Search for the cell housing the specified text and yield its [x, y] center coordinate. 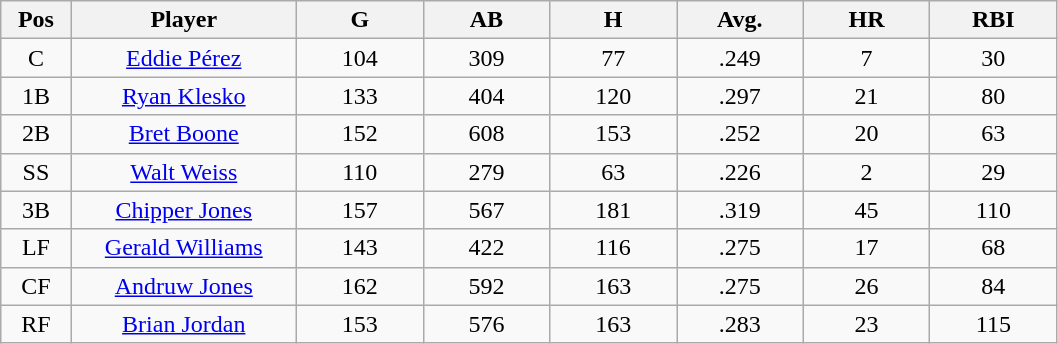
404 [486, 96]
104 [360, 58]
Eddie Pérez [184, 58]
567 [486, 210]
3B [36, 210]
45 [866, 210]
30 [994, 58]
.252 [740, 134]
Ryan Klesko [184, 96]
Player [184, 20]
80 [994, 96]
Gerald Williams [184, 248]
84 [994, 286]
HR [866, 20]
RBI [994, 20]
116 [614, 248]
592 [486, 286]
181 [614, 210]
162 [360, 286]
68 [994, 248]
G [360, 20]
152 [360, 134]
576 [486, 324]
157 [360, 210]
29 [994, 172]
Bret Boone [184, 134]
.226 [740, 172]
115 [994, 324]
H [614, 20]
Pos [36, 20]
CF [36, 286]
Brian Jordan [184, 324]
422 [486, 248]
RF [36, 324]
17 [866, 248]
1B [36, 96]
Andruw Jones [184, 286]
SS [36, 172]
143 [360, 248]
608 [486, 134]
2 [866, 172]
C [36, 58]
.297 [740, 96]
.249 [740, 58]
AB [486, 20]
309 [486, 58]
21 [866, 96]
.319 [740, 210]
133 [360, 96]
7 [866, 58]
279 [486, 172]
Walt Weiss [184, 172]
77 [614, 58]
120 [614, 96]
LF [36, 248]
20 [866, 134]
26 [866, 286]
23 [866, 324]
2B [36, 134]
.283 [740, 324]
Avg. [740, 20]
Chipper Jones [184, 210]
